Provide the [x, y] coordinate of the cell's center where the given text is located.  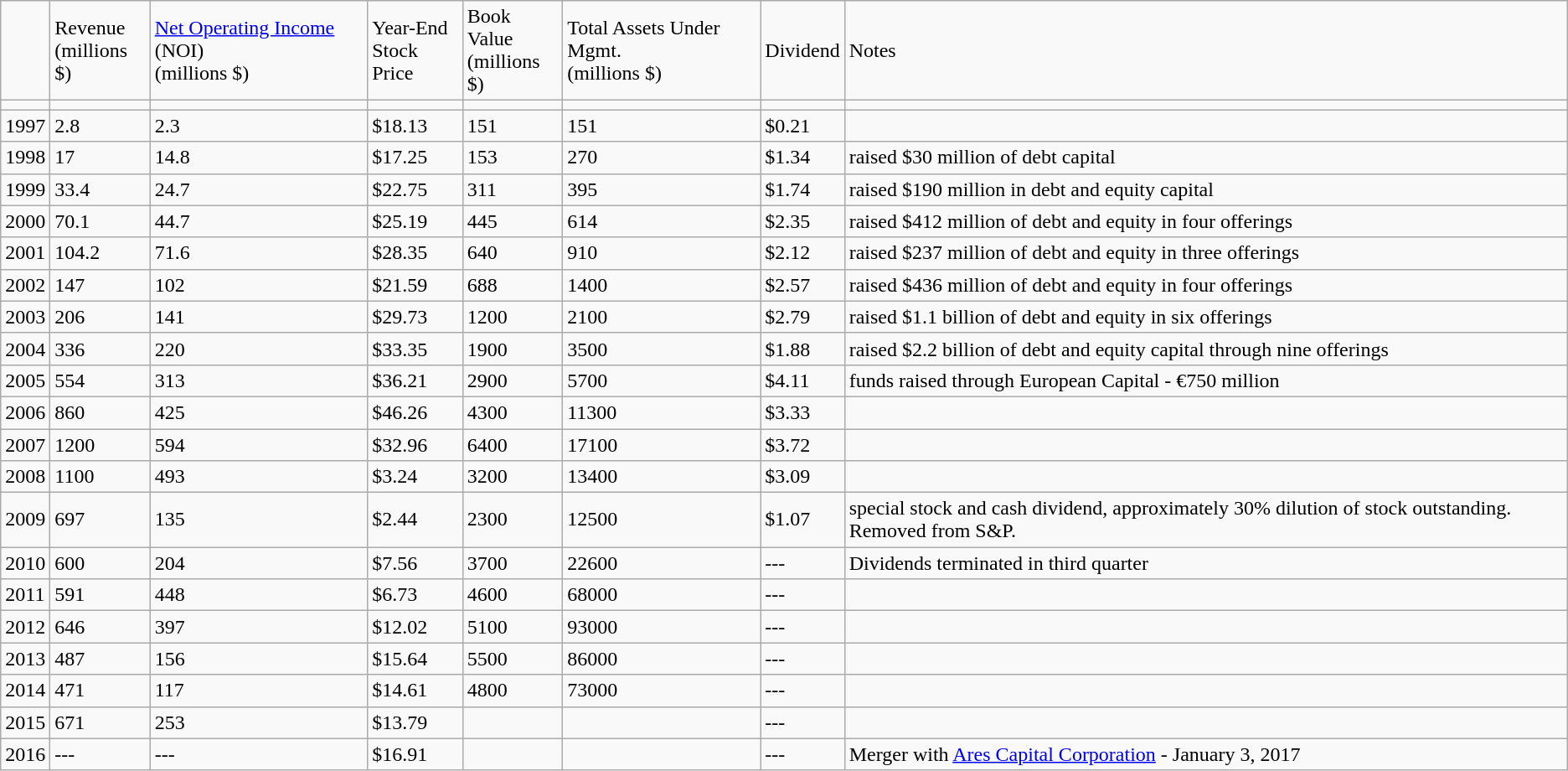
448 [259, 595]
2900 [513, 380]
17100 [662, 445]
591 [101, 595]
2012 [25, 627]
14.8 [259, 158]
$14.61 [415, 691]
$36.21 [415, 380]
86000 [662, 659]
4800 [513, 691]
1999 [25, 189]
3200 [513, 477]
2003 [25, 317]
135 [259, 520]
44.7 [259, 221]
raised $412 million of debt and equity in four offerings [1206, 221]
2010 [25, 563]
2001 [25, 253]
147 [101, 285]
$18.13 [415, 126]
2014 [25, 691]
73000 [662, 691]
70.1 [101, 221]
24.7 [259, 189]
$17.25 [415, 158]
$21.59 [415, 285]
$1.34 [802, 158]
102 [259, 285]
Dividend [802, 50]
$2.57 [802, 285]
$1.88 [802, 349]
Dividends terminated in third quarter [1206, 563]
$2.44 [415, 520]
22600 [662, 563]
Revenue(millions $) [101, 50]
$13.79 [415, 722]
640 [513, 253]
646 [101, 627]
$2.12 [802, 253]
253 [259, 722]
2016 [25, 754]
206 [101, 317]
6400 [513, 445]
$28.35 [415, 253]
$12.02 [415, 627]
1400 [662, 285]
Year-EndStock Price [415, 50]
600 [101, 563]
156 [259, 659]
93000 [662, 627]
Net Operating Income (NOI)(millions $) [259, 50]
raised $30 million of debt capital [1206, 158]
71.6 [259, 253]
33.4 [101, 189]
raised $237 million of debt and equity in three offerings [1206, 253]
raised $190 million in debt and equity capital [1206, 189]
$2.79 [802, 317]
270 [662, 158]
1997 [25, 126]
2100 [662, 317]
1998 [25, 158]
395 [662, 189]
493 [259, 477]
554 [101, 380]
1900 [513, 349]
2015 [25, 722]
$1.07 [802, 520]
2006 [25, 412]
313 [259, 380]
910 [662, 253]
2002 [25, 285]
471 [101, 691]
13400 [662, 477]
141 [259, 317]
2000 [25, 221]
$3.72 [802, 445]
$15.64 [415, 659]
$3.24 [415, 477]
1100 [101, 477]
860 [101, 412]
117 [259, 691]
445 [513, 221]
$46.26 [415, 412]
5700 [662, 380]
raised $1.1 billion of debt and equity in six offerings [1206, 317]
487 [101, 659]
153 [513, 158]
$3.09 [802, 477]
2004 [25, 349]
397 [259, 627]
$2.35 [802, 221]
17 [101, 158]
$3.33 [802, 412]
2009 [25, 520]
2011 [25, 595]
2005 [25, 380]
$22.75 [415, 189]
336 [101, 349]
$25.19 [415, 221]
2007 [25, 445]
2013 [25, 659]
Notes [1206, 50]
$16.91 [415, 754]
2.8 [101, 126]
3700 [513, 563]
204 [259, 563]
funds raised through European Capital - €750 million [1206, 380]
$6.73 [415, 595]
$7.56 [415, 563]
4600 [513, 595]
$4.11 [802, 380]
raised $436 million of debt and equity in four offerings [1206, 285]
12500 [662, 520]
$29.73 [415, 317]
104.2 [101, 253]
311 [513, 189]
Book Value(millions $) [513, 50]
697 [101, 520]
425 [259, 412]
Total Assets Under Mgmt.(millions $) [662, 50]
688 [513, 285]
$32.96 [415, 445]
5100 [513, 627]
671 [101, 722]
2.3 [259, 126]
5500 [513, 659]
614 [662, 221]
Merger with Ares Capital Corporation - January 3, 2017 [1206, 754]
2300 [513, 520]
2008 [25, 477]
11300 [662, 412]
$0.21 [802, 126]
68000 [662, 595]
$1.74 [802, 189]
$33.35 [415, 349]
3500 [662, 349]
4300 [513, 412]
220 [259, 349]
raised $2.2 billion of debt and equity capital through nine offerings [1206, 349]
special stock and cash dividend, approximately 30% dilution of stock outstanding. Removed from S&P. [1206, 520]
594 [259, 445]
